Pinpoint the cell where the given text exists, returning its [X, Y] midpoint coordinate. 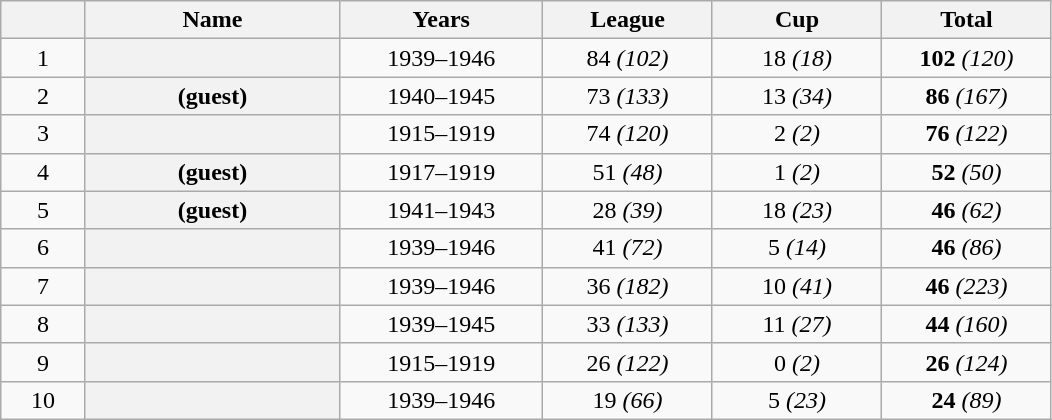
1940–1945 [442, 96]
84 (102) [628, 58]
3 [44, 134]
5 (14) [796, 248]
46 (62) [966, 210]
10 [44, 400]
46 (86) [966, 248]
2 [44, 96]
19 (66) [628, 400]
1939–1945 [442, 324]
5 (23) [796, 400]
18 (23) [796, 210]
74 (120) [628, 134]
41 (72) [628, 248]
1 (2) [796, 172]
51 (48) [628, 172]
Cup [796, 20]
28 (39) [628, 210]
1 [44, 58]
102 (120) [966, 58]
5 [44, 210]
44 (160) [966, 324]
26 (124) [966, 362]
6 [44, 248]
9 [44, 362]
Name [212, 20]
13 (34) [796, 96]
33 (133) [628, 324]
76 (122) [966, 134]
73 (133) [628, 96]
Years [442, 20]
4 [44, 172]
10 (41) [796, 286]
2 (2) [796, 134]
League [628, 20]
11 (27) [796, 324]
24 (89) [966, 400]
7 [44, 286]
86 (167) [966, 96]
18 (18) [796, 58]
1941–1943 [442, 210]
52 (50) [966, 172]
1917–1919 [442, 172]
0 (2) [796, 362]
8 [44, 324]
46 (223) [966, 286]
26 (122) [628, 362]
36 (182) [628, 286]
Total [966, 20]
